Detect which cell encompasses the target text, then output its [X, Y] center coordinate. 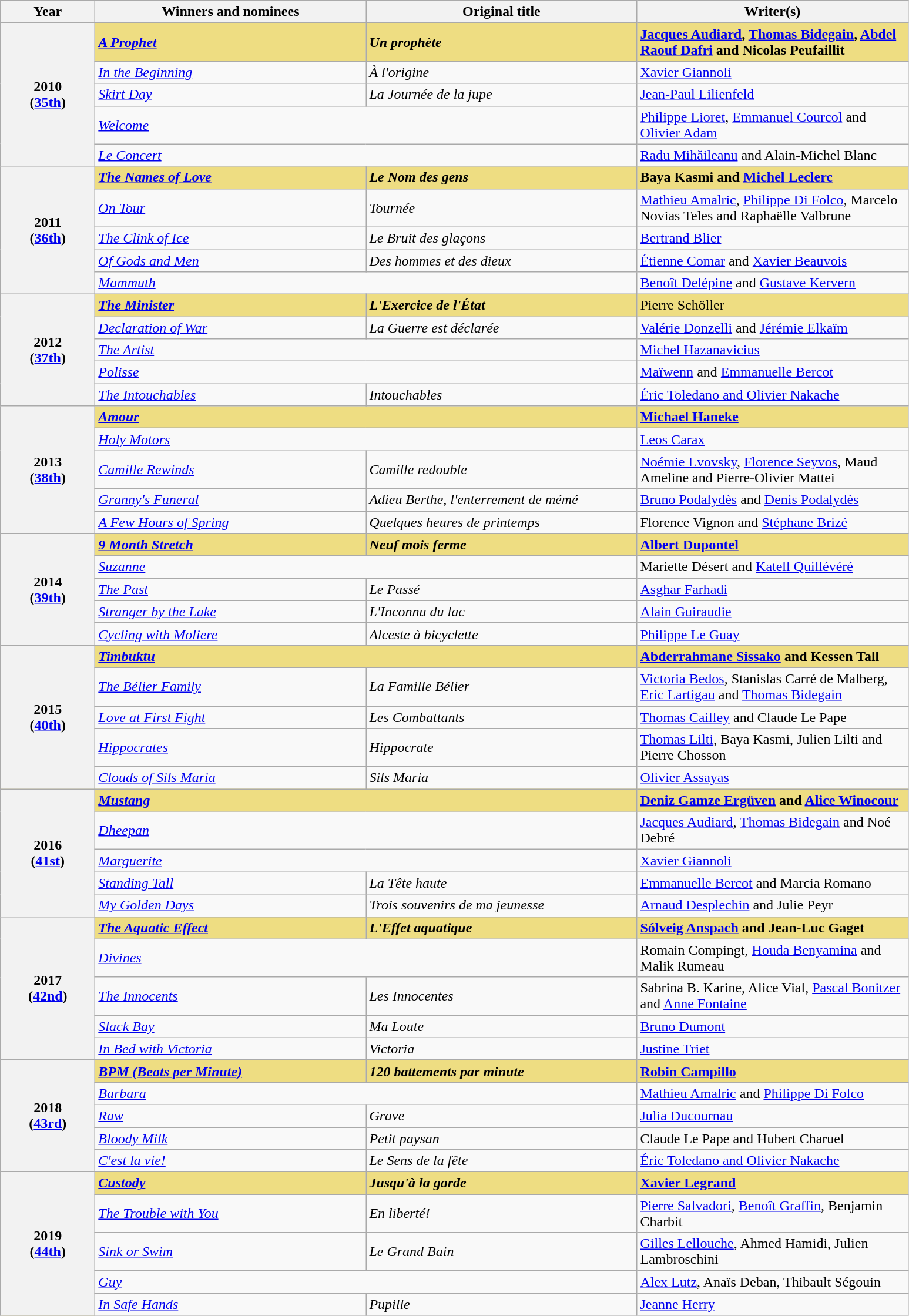
Les Innocentes [502, 996]
2014(39th) [48, 589]
Thomas Cailley and Claude Le Pape [772, 717]
Year [48, 12]
Olivier Assayas [772, 778]
Victoria Bedos, Stanislas Carré de Malberg, Eric Lartigau and Thomas Bidegain [772, 686]
Marguerite [366, 861]
The Minister [230, 305]
Julia Ducournau [772, 1116]
Thomas Lilti, Baya Kasmi, Julien Lilti and Pierre Chosson [772, 747]
Mathieu Amalric, Philippe Di Folco, Marcelo Novias Teles and Raphaëlle Valbrune [772, 208]
Dheepan [366, 831]
The Artist [366, 350]
Adieu Berthe, l'enterrement de mémé [502, 500]
Philippe Le Guay [772, 634]
On Tour [230, 208]
9 Month Stretch [230, 545]
Étienne Comar and Xavier Beauvois [772, 260]
La Tête haute [502, 883]
Emmanuelle Bercot and Marcia Romano [772, 883]
Suzanne [366, 567]
Noémie Lvovsky, Florence Seyvos, Maud Ameline and Pierre-Olivier Mattei [772, 470]
Philippe Lioret, Emmanuel Courcol and Olivier Adam [772, 125]
Grave [502, 1116]
The Past [230, 589]
Valérie Donzelli and Jérémie Elkaïm [772, 327]
Alceste à bicyclette [502, 634]
Camille Rewinds [230, 470]
Xavier Legrand [772, 1183]
Asghar Farhadi [772, 589]
The Names of Love [230, 177]
Sabrina B. Karine, Alice Vial, Pascal Bonitzer and Anne Fontaine [772, 996]
Bertrand Blier [772, 238]
Mariette Désert and Katell Quillévéré [772, 567]
Original title [502, 12]
Le Sens de la fête [502, 1161]
Granny's Funeral [230, 500]
In Safe Hands [230, 1304]
Of Gods and Men [230, 260]
Bruno Dumont [772, 1026]
En liberté! [502, 1214]
Holy Motors [366, 439]
Divines [366, 958]
Jacques Audiard, Thomas Bidegain and Noé Debré [772, 831]
Hippocrates [230, 747]
A Prophet [230, 42]
Le Bruit des glaçons [502, 238]
My Golden Days [230, 905]
Victoria [502, 1049]
Les Combattants [502, 717]
Ma Loute [502, 1026]
Slack Bay [230, 1026]
BPM (Beats per Minute) [230, 1071]
Le Grand Bain [502, 1251]
Le Concert [366, 155]
In the Beginning [230, 72]
Quelques heures de printemps [502, 522]
Love at First Fight [230, 717]
Pupille [502, 1304]
Neuf mois ferme [502, 545]
2010(35th) [48, 95]
Pierre Schöller [772, 305]
Cycling with Moliere [230, 634]
L'Exercice de l'État [502, 305]
Guy [366, 1282]
Mustang [366, 800]
Claude Le Pape and Hubert Charuel [772, 1138]
Pierre Salvadori, Benoît Graffin, Benjamin Charbit [772, 1214]
Un prophète [502, 42]
La Famille Bélier [502, 686]
Florence Vignon and Stéphane Brizé [772, 522]
Justine Triet [772, 1049]
L'Inconnu du lac [502, 612]
Deniz Gamze Ergüven and Alice Winocour [772, 800]
Welcome [366, 125]
The Innocents [230, 996]
Clouds of Sils Maria [230, 778]
Leos Carax [772, 439]
Alain Guiraudie [772, 612]
Stranger by the Lake [230, 612]
2017(42nd) [48, 988]
The Bélier Family [230, 686]
Winners and nominees [230, 12]
Barbara [366, 1093]
Bruno Podalydès and Denis Podalydès [772, 500]
The Clink of Ice [230, 238]
Trois souvenirs de ma jeunesse [502, 905]
2016(41st) [48, 853]
Jeanne Herry [772, 1304]
Arnaud Desplechin and Julie Peyr [772, 905]
Amour [366, 417]
The Aquatic Effect [230, 928]
Sólveig Anspach and Jean-Luc Gaget [772, 928]
Benoît Delépine and Gustave Kervern [772, 283]
Bloody Milk [230, 1138]
In Bed with Victoria [230, 1049]
La Journée de la jupe [502, 95]
120 battements par minute [502, 1071]
Timbuktu [366, 656]
Le Passé [502, 589]
Jean-Paul Lilienfeld [772, 95]
Jacques Audiard, Thomas Bidegain, Abdel Raouf Dafri and Nicolas Peufaillit [772, 42]
Standing Tall [230, 883]
2015(40th) [48, 717]
Radu Mihăileanu and Alain-Michel Blanc [772, 155]
Sils Maria [502, 778]
Mammuth [366, 283]
Romain Compingt, Houda Benyamina and Malik Rumeau [772, 958]
Raw [230, 1116]
The Intouchables [230, 395]
Des hommes et des dieux [502, 260]
Alex Lutz, Anaïs Deban, Thibault Ségouin [772, 1282]
2018(43rd) [48, 1116]
La Guerre est déclarée [502, 327]
L'Effet aquatique [502, 928]
Declaration of War [230, 327]
2012(37th) [48, 350]
Albert Dupontel [772, 545]
Skirt Day [230, 95]
A Few Hours of Spring [230, 522]
Camille redouble [502, 470]
Tournée [502, 208]
Petit paysan [502, 1138]
2013(38th) [48, 470]
Abderrahmane Sissako and Kessen Tall [772, 656]
C'est la vie! [230, 1161]
Polisse [366, 372]
Sink or Swim [230, 1251]
Le Nom des gens [502, 177]
Writer(s) [772, 12]
2019(44th) [48, 1244]
The Trouble with You [230, 1214]
Michael Haneke [772, 417]
Custody [230, 1183]
Gilles Lellouche, Ahmed Hamidi, Julien Lambroschini [772, 1251]
Robin Campillo [772, 1071]
Baya Kasmi and Michel Leclerc [772, 177]
Intouchables [502, 395]
Jusqu'à la garde [502, 1183]
À l'origine [502, 72]
Hippocrate [502, 747]
2011(36th) [48, 230]
Mathieu Amalric and Philippe Di Folco [772, 1093]
Maïwenn and Emmanuelle Bercot [772, 372]
Michel Hazanavicius [772, 350]
